Output the (x, y) coordinate of the center of the cell containing the given text.  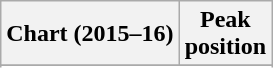
Peakposition (225, 34)
Chart (2015–16) (90, 34)
